Locate the cell with the specified text and output its (X, Y) center coordinate. 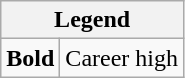
Career high (122, 58)
Bold (30, 58)
Legend (92, 20)
